From the cell containing the given text, extract its center point as [x, y] coordinate. 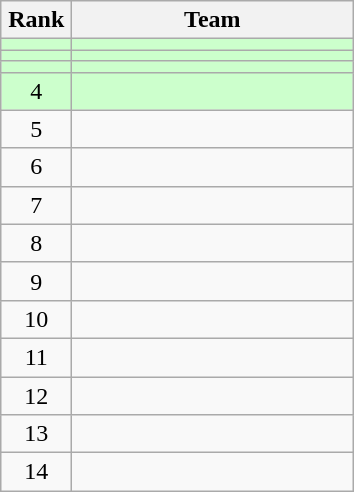
8 [36, 243]
14 [36, 472]
7 [36, 205]
4 [36, 91]
6 [36, 167]
10 [36, 319]
12 [36, 395]
5 [36, 129]
Team [212, 20]
13 [36, 434]
11 [36, 357]
9 [36, 281]
Rank [36, 20]
